Scan for the cell matching the given text and deliver its [X, Y] coordinate at center. 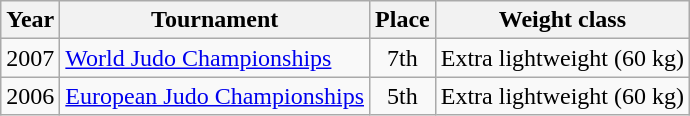
2007 [30, 58]
World Judo Championships [215, 58]
Weight class [562, 20]
Place [403, 20]
2006 [30, 96]
Year [30, 20]
7th [403, 58]
5th [403, 96]
Tournament [215, 20]
European Judo Championships [215, 96]
